Pinpoint the cell where the given text exists, returning its [x, y] midpoint coordinate. 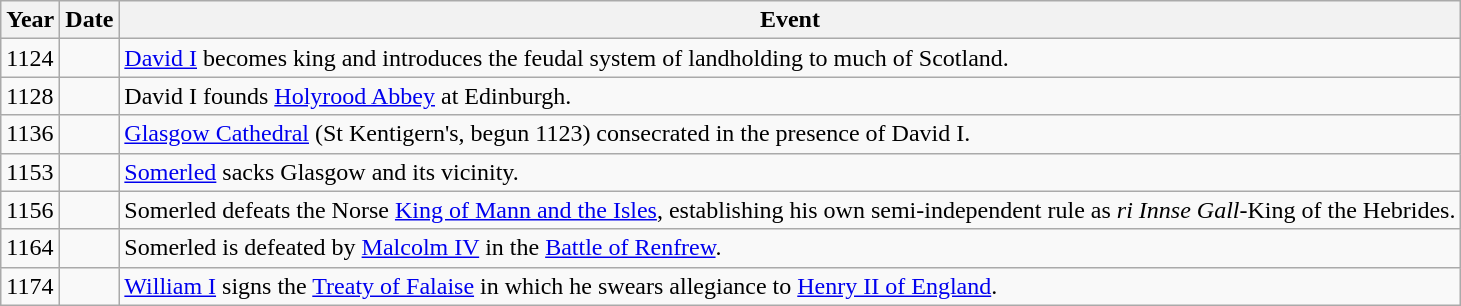
1153 [30, 172]
Glasgow Cathedral (St Kentigern's, begun 1123) consecrated in the presence of David I. [790, 134]
1156 [30, 210]
1136 [30, 134]
1128 [30, 96]
1174 [30, 286]
1124 [30, 58]
1164 [30, 248]
Somerled is defeated by Malcolm IV in the Battle of Renfrew. [790, 248]
Somerled sacks Glasgow and its vicinity. [790, 172]
William I signs the Treaty of Falaise in which he swears allegiance to Henry II of England. [790, 286]
Event [790, 20]
David I becomes king and introduces the feudal system of landholding to much of Scotland. [790, 58]
Year [30, 20]
David I founds Holyrood Abbey at Edinburgh. [790, 96]
Date [90, 20]
Somerled defeats the Norse King of Mann and the Isles, establishing his own semi-independent rule as ri Innse Gall-King of the Hebrides. [790, 210]
